Scan for the cell matching the given text and deliver its [X, Y] coordinate at center. 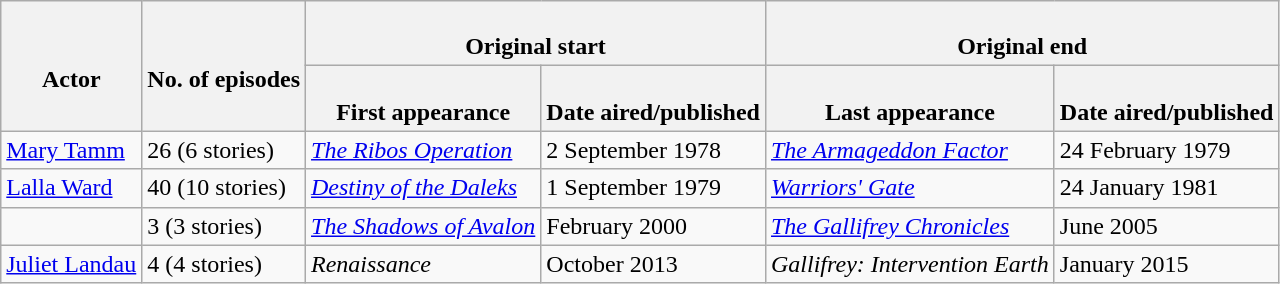
Juliet Landau [72, 264]
Actor [72, 66]
October 2013 [654, 264]
1 September 1979 [654, 188]
January 2015 [1166, 264]
3 (3 stories) [224, 226]
The Gallifrey Chronicles [910, 226]
4 (4 stories) [224, 264]
Original start [536, 34]
2 September 1978 [654, 150]
Original end [1022, 34]
February 2000 [654, 226]
Last appearance [910, 98]
Mary Tamm [72, 150]
24 January 1981 [1166, 188]
June 2005 [1166, 226]
Renaissance [424, 264]
The Armageddon Factor [910, 150]
First appearance [424, 98]
26 (6 stories) [224, 150]
Warriors' Gate [910, 188]
The Ribos Operation [424, 150]
40 (10 stories) [224, 188]
Lalla Ward [72, 188]
24 February 1979 [1166, 150]
Gallifrey: Intervention Earth [910, 264]
The Shadows of Avalon [424, 226]
Destiny of the Daleks [424, 188]
No. of episodes [224, 66]
